Determine the (X, Y) coordinate at the center of the cell enclosing the given text.  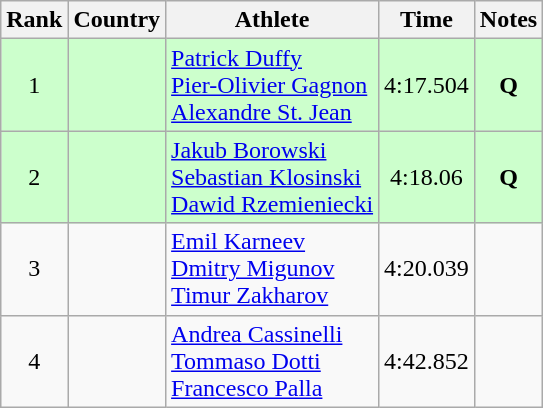
Country (117, 20)
Time (427, 20)
Emil Karneev Dmitry Migunov Timur Zakharov (272, 269)
4:42.852 (427, 361)
Rank (34, 20)
Patrick Duffy Pier-Olivier Gagnon Alexandre St. Jean (272, 85)
3 (34, 269)
Jakub Borowski Sebastian Klosinski Dawid Rzemieniecki (272, 177)
1 (34, 85)
4:20.039 (427, 269)
4:18.06 (427, 177)
4:17.504 (427, 85)
Athlete (272, 20)
Andrea Cassinelli Tommaso Dotti Francesco Palla (272, 361)
4 (34, 361)
2 (34, 177)
Notes (508, 20)
